For the text-containing cell, return its midpoint in [X, Y] coordinate format. 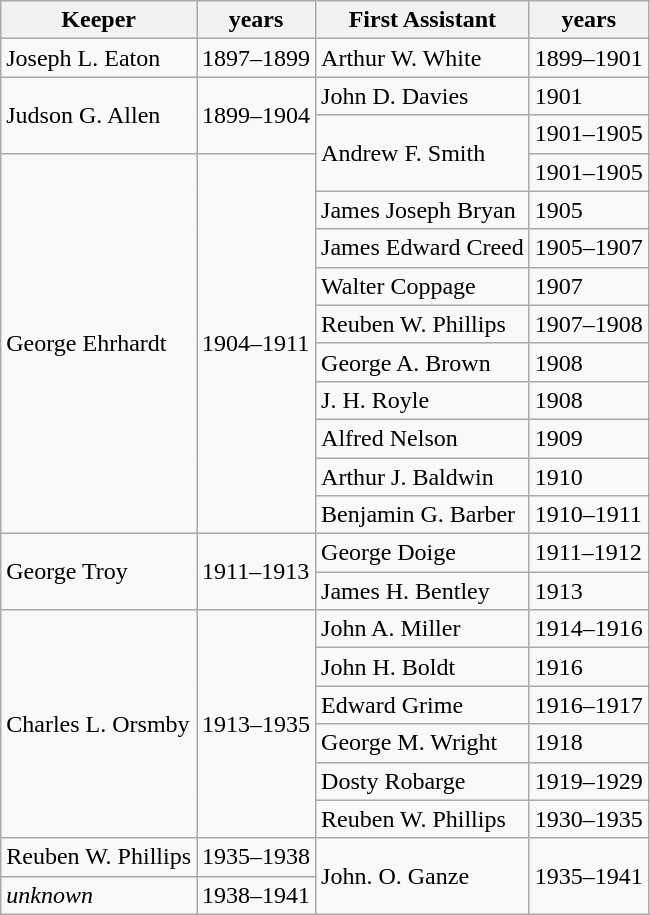
1913–1935 [256, 724]
John H. Boldt [423, 667]
Keeper [99, 20]
unknown [99, 895]
1935–1938 [256, 857]
George M. Wright [423, 743]
1918 [588, 743]
George Doige [423, 553]
1905 [588, 210]
1899–1904 [256, 115]
1910–1911 [588, 515]
1911–1912 [588, 553]
Judson G. Allen [99, 115]
1897–1899 [256, 58]
Dosty Robarge [423, 781]
Alfred Nelson [423, 438]
1907–1908 [588, 324]
John A. Miller [423, 629]
1907 [588, 286]
Joseph L. Eaton [99, 58]
Edward Grime [423, 705]
1916 [588, 667]
John D. Davies [423, 96]
1911–1913 [256, 572]
Walter Coppage [423, 286]
1914–1916 [588, 629]
1935–1941 [588, 876]
Benjamin G. Barber [423, 515]
George Troy [99, 572]
George Ehrhardt [99, 344]
James Edward Creed [423, 248]
1901 [588, 96]
1938–1941 [256, 895]
J. H. Royle [423, 400]
First Assistant [423, 20]
Andrew F. Smith [423, 153]
1904–1911 [256, 344]
1919–1929 [588, 781]
1899–1901 [588, 58]
1916–1917 [588, 705]
John. O. Ganze [423, 876]
1930–1935 [588, 819]
1909 [588, 438]
Charles L. Orsmby [99, 724]
George A. Brown [423, 362]
1913 [588, 591]
Arthur J. Baldwin [423, 477]
Arthur W. White [423, 58]
James H. Bentley [423, 591]
1905–1907 [588, 248]
1910 [588, 477]
James Joseph Bryan [423, 210]
